Detect which cell encompasses the target text, then output its [x, y] center coordinate. 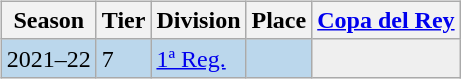
Division [198, 20]
Season [48, 20]
Copa del Rey [386, 20]
Place [279, 20]
1ª Reg. [198, 58]
Tier [124, 20]
7 [124, 58]
2021–22 [48, 58]
